From the cell containing the given text, extract its center point as (X, Y) coordinate. 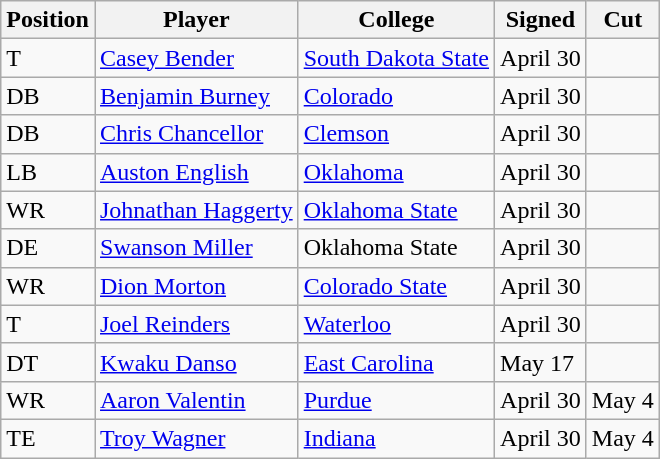
Casey Bender (196, 58)
Clemson (396, 134)
Swanson Miller (196, 248)
College (396, 20)
Signed (541, 20)
East Carolina (396, 362)
Joel Reinders (196, 324)
Purdue (396, 400)
DE (48, 248)
Player (196, 20)
Colorado (396, 96)
LB (48, 172)
Oklahoma (396, 172)
Troy Wagner (196, 438)
Waterloo (396, 324)
DT (48, 362)
South Dakota State (396, 58)
Colorado State (396, 286)
Cut (622, 20)
TE (48, 438)
Johnathan Haggerty (196, 210)
Kwaku Danso (196, 362)
May 17 (541, 362)
Indiana (396, 438)
Auston English (196, 172)
Benjamin Burney (196, 96)
Position (48, 20)
Dion Morton (196, 286)
Aaron Valentin (196, 400)
Chris Chancellor (196, 134)
